Capture the cell that displays the provided text and extract its [x, y] central coordinate. 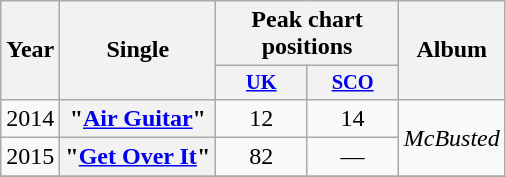
Album [452, 50]
12 [262, 118]
— [352, 157]
14 [352, 118]
UK [262, 83]
2014 [30, 118]
Year [30, 50]
"Get Over It" [138, 157]
SCO [352, 83]
Single [138, 50]
Peak chart positions [307, 34]
McBusted [452, 137]
"Air Guitar" [138, 118]
2015 [30, 157]
82 [262, 157]
